Determine the (x, y) coordinate at the center of the cell enclosing the given text.  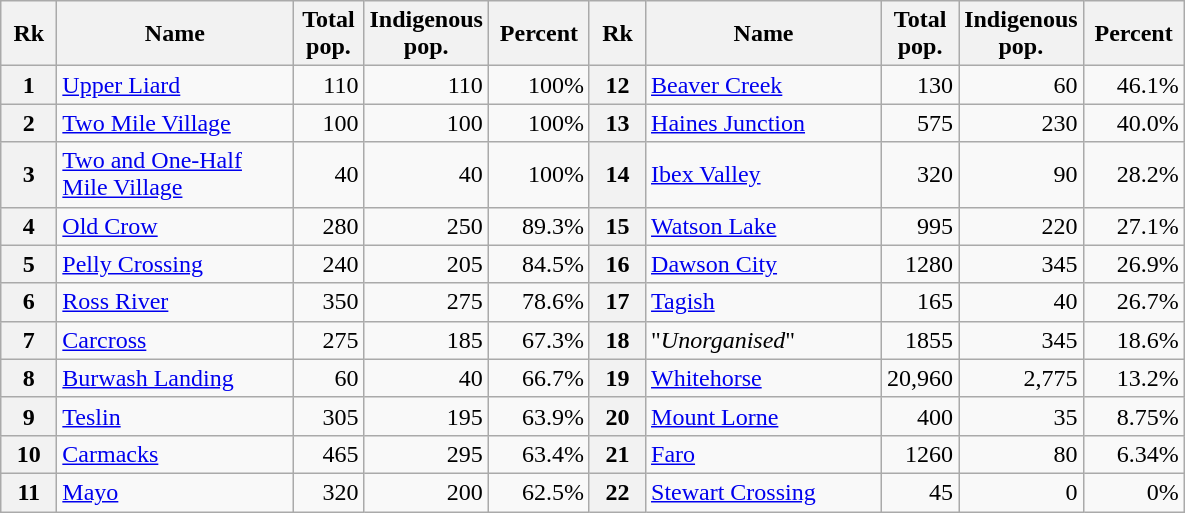
0 (1021, 492)
Haines Junction (764, 123)
46.1% (1134, 85)
63.9% (538, 416)
15 (617, 226)
220 (1021, 226)
Burwash Landing (175, 378)
Two Mile Village (175, 123)
Ibex Valley (764, 174)
Dawson City (764, 264)
18 (617, 340)
Carmacks (175, 454)
Upper Liard (175, 85)
11 (29, 492)
12 (617, 85)
Stewart Crossing (764, 492)
22 (617, 492)
10 (29, 454)
195 (426, 416)
17 (617, 302)
Teslin (175, 416)
Pelly Crossing (175, 264)
Whitehorse (764, 378)
295 (426, 454)
27.1% (1134, 226)
1855 (920, 340)
1 (29, 85)
40.0% (1134, 123)
3 (29, 174)
6 (29, 302)
4 (29, 226)
Beaver Creek (764, 85)
2 (29, 123)
66.7% (538, 378)
Mayo (175, 492)
Two and One-Half Mile Village (175, 174)
19 (617, 378)
1260 (920, 454)
84.5% (538, 264)
Watson Lake (764, 226)
165 (920, 302)
Tagish (764, 302)
5 (29, 264)
21 (617, 454)
"Unorganised" (764, 340)
26.7% (1134, 302)
26.9% (1134, 264)
80 (1021, 454)
20 (617, 416)
35 (1021, 416)
90 (1021, 174)
305 (328, 416)
16 (617, 264)
230 (1021, 123)
8 (29, 378)
67.3% (538, 340)
13.2% (1134, 378)
240 (328, 264)
45 (920, 492)
28.2% (1134, 174)
Faro (764, 454)
400 (920, 416)
Carcross (175, 340)
7 (29, 340)
Ross River (175, 302)
89.3% (538, 226)
78.6% (538, 302)
0% (1134, 492)
1280 (920, 264)
6.34% (1134, 454)
185 (426, 340)
9 (29, 416)
18.6% (1134, 340)
350 (328, 302)
63.4% (538, 454)
130 (920, 85)
205 (426, 264)
62.5% (538, 492)
13 (617, 123)
575 (920, 123)
280 (328, 226)
Mount Lorne (764, 416)
14 (617, 174)
200 (426, 492)
2,775 (1021, 378)
8.75% (1134, 416)
Old Crow (175, 226)
995 (920, 226)
250 (426, 226)
465 (328, 454)
20,960 (920, 378)
